Output the [X, Y] coordinate of the center of the cell containing the given text.  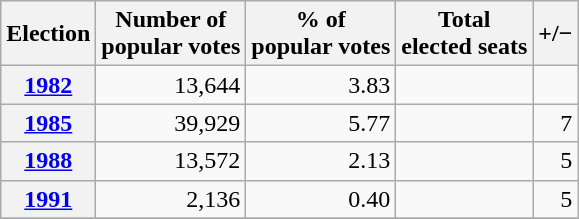
3.83 [321, 85]
2.13 [321, 161]
13,644 [171, 85]
5.77 [321, 123]
1985 [48, 123]
Totalelected seats [464, 34]
0.40 [321, 199]
1982 [48, 85]
13,572 [171, 161]
39,929 [171, 123]
Election [48, 34]
1991 [48, 199]
Number ofpopular votes [171, 34]
1988 [48, 161]
+/− [556, 34]
2,136 [171, 199]
7 [556, 123]
% ofpopular votes [321, 34]
